From the cell containing the given text, extract its center point as (x, y) coordinate. 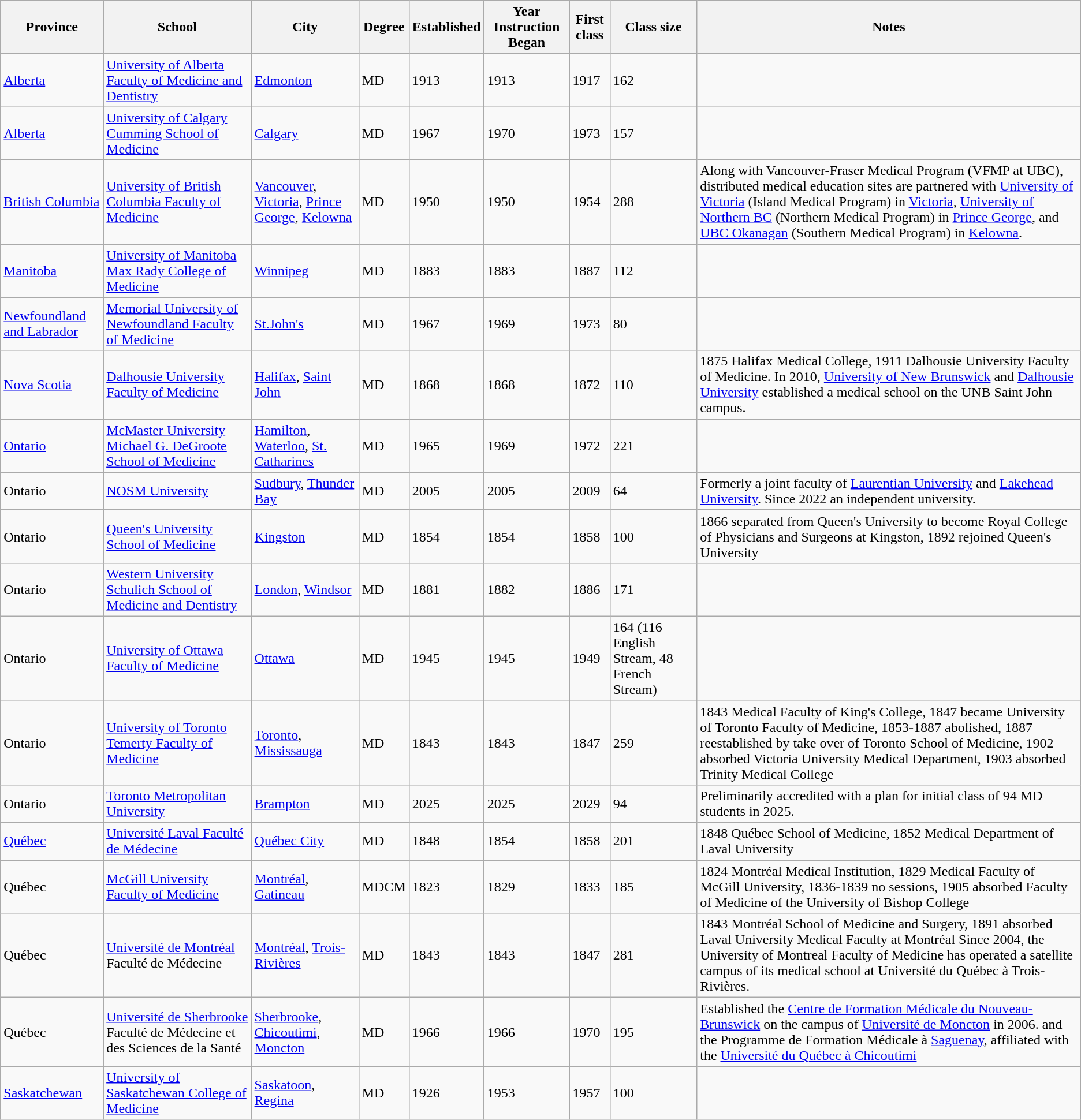
Sudbury, Thunder Bay (305, 491)
Formerly a joint faculty of Laurentian University and Lakehead University. Since 2022 an independent university. (889, 491)
Université de Sherbrooke Faculté de Médecine et des Sciences de la Santé (177, 1032)
1886 (590, 589)
MDCM (383, 887)
Preliminarily accredited with a plan for initial class of 94 MD students in 2025. (889, 804)
McGill University Faculty of Medicine (177, 887)
Montréal, Gatineau (305, 887)
164 (116 English Stream, 48 French Stream) (654, 658)
Queen's University School of Medicine (177, 536)
221 (654, 446)
Montréal, Trois-Rivières (305, 955)
1954 (590, 202)
McMaster University Michael G. DeGroote School of Medicine (177, 446)
1833 (590, 887)
Ottawa (305, 658)
University of British Columbia Faculty of Medicine (177, 202)
2009 (590, 491)
Vancouver, Victoria, Prince George, Kelowna (305, 202)
Brampton (305, 804)
Toronto, Mississauga (305, 743)
171 (654, 589)
Notes (889, 27)
1917 (590, 80)
Nova Scotia (52, 384)
NOSM University (177, 491)
British Columbia (52, 202)
University of Alberta Faculty of Medicine and Dentistry (177, 80)
University of Toronto Temerty Faculty of Medicine (177, 743)
Western University Schulich School of Medicine and Dentistry (177, 589)
Toronto Metropolitan University (177, 804)
City (305, 27)
259 (654, 743)
1882 (527, 589)
Year Instruction Began (527, 27)
Saskatoon, Regina (305, 1093)
1872 (590, 384)
162 (654, 80)
1957 (590, 1093)
Degree (383, 27)
Québec City (305, 842)
Edmonton (305, 80)
1953 (527, 1093)
Calgary (305, 133)
195 (654, 1032)
1926 (446, 1093)
1972 (590, 446)
110 (654, 384)
157 (654, 133)
Université de Montréal Faculté de Médecine (177, 955)
112 (654, 271)
Hamilton, Waterloo, St. Catharines (305, 446)
1823 (446, 887)
School (177, 27)
1881 (446, 589)
University of Ottawa Faculty of Medicine (177, 658)
Established (446, 27)
Halifax, Saint John (305, 384)
201 (654, 842)
94 (654, 804)
Saskatchewan (52, 1093)
Newfoundland and Labrador (52, 324)
University of Calgary Cumming School of Medicine (177, 133)
Class size (654, 27)
First class (590, 27)
288 (654, 202)
University of Manitoba Max Rady College of Medicine (177, 271)
64 (654, 491)
1949 (590, 658)
2029 (590, 804)
Université Laval Faculté de Médecine (177, 842)
1829 (527, 887)
1866 separated from Queen's University to become Royal College of Physicians and Surgeons at Kingston, 1892 rejoined Queen's University (889, 536)
London, Windsor (305, 589)
1848 (446, 842)
Memorial University of Newfoundland Faculty of Medicine (177, 324)
281 (654, 955)
1965 (446, 446)
185 (654, 887)
1887 (590, 271)
Manitoba (52, 271)
Winnipeg (305, 271)
1848 Québec School of Medicine, 1852 Medical Department of Laval University (889, 842)
Sherbrooke, Chicoutimi, Moncton (305, 1032)
Kingston (305, 536)
University of Saskatchewan College of Medicine (177, 1093)
80 (654, 324)
St.John's (305, 324)
Province (52, 27)
Dalhousie University Faculty of Medicine (177, 384)
